Locate the cell with the specified text and output its [X, Y] center coordinate. 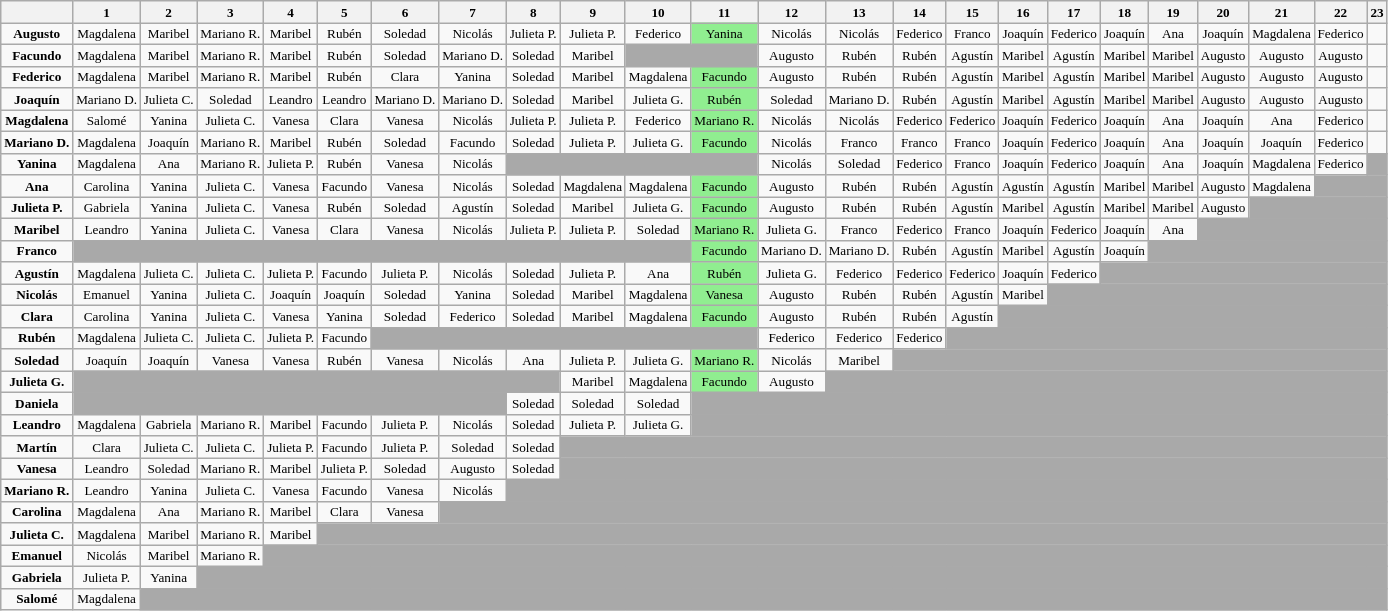
6 [405, 12]
9 [592, 12]
2 [168, 12]
7 [473, 12]
16 [1024, 12]
15 [972, 12]
20 [1222, 12]
23 [1377, 12]
3 [230, 12]
18 [1124, 12]
8 [533, 12]
13 [859, 12]
17 [1074, 12]
Martín [37, 447]
21 [1282, 12]
5 [344, 12]
22 [1340, 12]
1 [107, 12]
10 [658, 12]
4 [291, 12]
14 [920, 12]
19 [1174, 12]
11 [724, 12]
12 [792, 12]
Daniela [37, 403]
